From the cell containing the given text, extract its center point as [X, Y] coordinate. 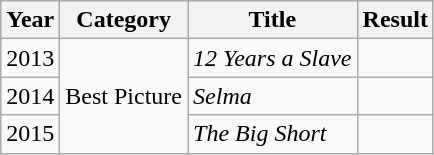
2013 [30, 58]
12 Years a Slave [273, 58]
Category [124, 20]
Year [30, 20]
The Big Short [273, 134]
Best Picture [124, 96]
2014 [30, 96]
Selma [273, 96]
Title [273, 20]
Result [395, 20]
2015 [30, 134]
